From the cell containing the given text, extract its center point as [x, y] coordinate. 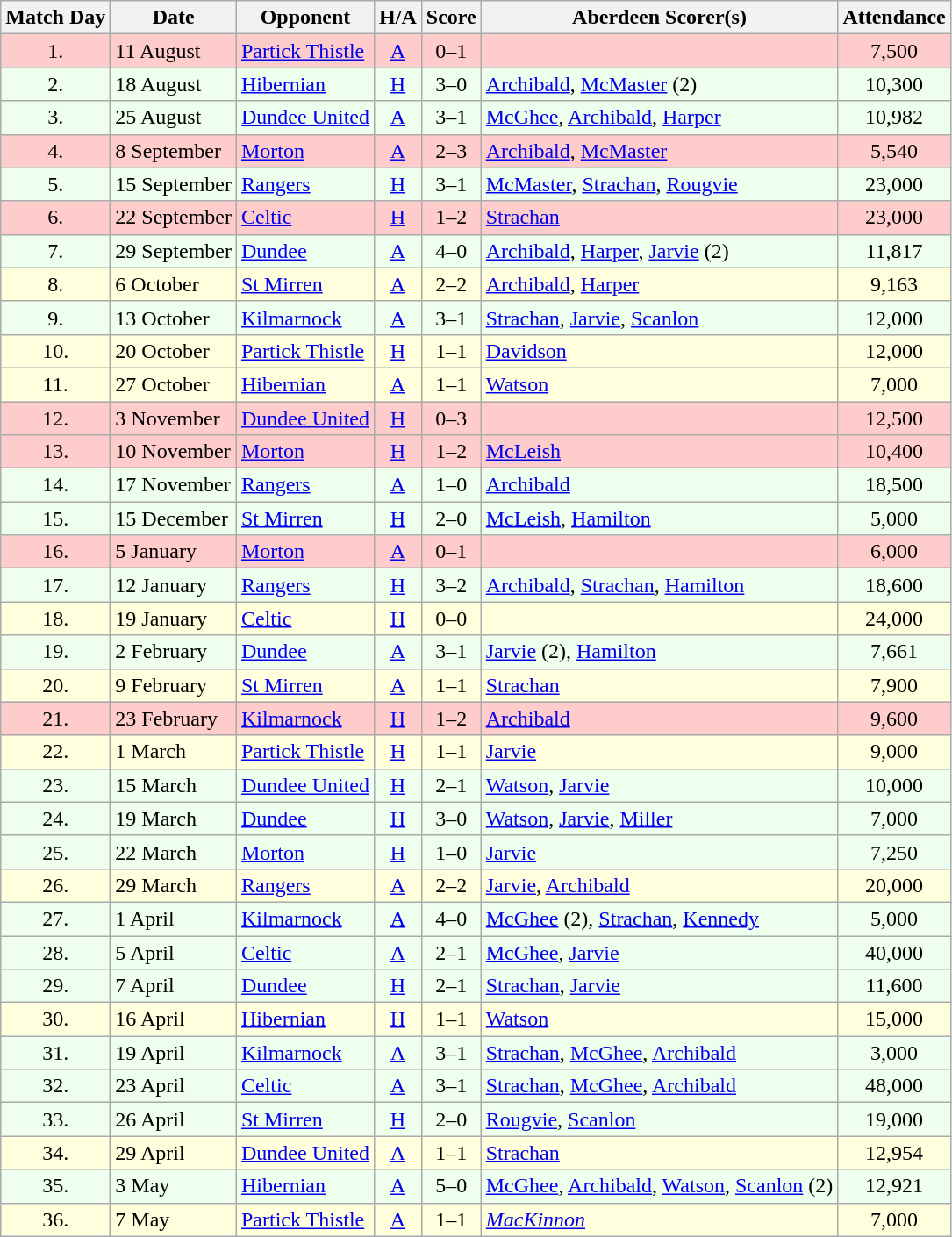
24,000 [894, 618]
10,300 [894, 84]
22 September [174, 218]
29 September [174, 251]
9,000 [894, 752]
19. [56, 652]
10,000 [894, 785]
12,500 [894, 418]
MacKinnon [660, 1219]
Date [174, 18]
Jarvie (2), Hamilton [660, 652]
17. [56, 585]
9 February [174, 685]
18 August [174, 84]
35. [56, 1186]
Archibald, Strachan, Hamilton [660, 585]
Archibald, Harper [660, 284]
6. [56, 218]
18,500 [894, 485]
7,661 [894, 652]
8. [56, 284]
24. [56, 819]
26. [56, 885]
28. [56, 952]
McGhee (2), Strachan, Kennedy [660, 919]
9,163 [894, 284]
23 April [174, 1086]
31. [56, 1053]
11 August [174, 51]
12. [56, 418]
16 April [174, 1019]
3 May [174, 1186]
13 October [174, 318]
11. [56, 384]
Davidson [660, 351]
2 February [174, 652]
23 February [174, 719]
Archibald, McMaster [660, 151]
48,000 [894, 1086]
12,954 [894, 1153]
33. [56, 1119]
0–0 [451, 618]
7,500 [894, 51]
11,817 [894, 251]
6 October [174, 284]
Archibald, Harper, Jarvie (2) [660, 251]
Watson, Jarvie [660, 785]
0–3 [451, 418]
Score [451, 18]
25 August [174, 118]
Jarvie, Archibald [660, 885]
5 January [174, 552]
13. [56, 452]
25. [56, 852]
Strachan, Jarvie [660, 986]
15 December [174, 518]
19 April [174, 1053]
3. [56, 118]
9,600 [894, 719]
21. [56, 719]
7,250 [894, 852]
22. [56, 752]
5–0 [451, 1186]
Rougvie, Scanlon [660, 1119]
15. [56, 518]
12,921 [894, 1186]
19 January [174, 618]
19 March [174, 819]
Strachan, Jarvie, Scanlon [660, 318]
McGhee, Archibald, Watson, Scanlon (2) [660, 1186]
Match Day [56, 18]
McGhee, Jarvie [660, 952]
H/A [398, 18]
29. [56, 986]
29 April [174, 1153]
1 March [174, 752]
17 November [174, 485]
Watson, Jarvie, Miller [660, 819]
29 March [174, 885]
19,000 [894, 1119]
Opponent [305, 18]
Aberdeen Scorer(s) [660, 18]
11,600 [894, 986]
4. [56, 151]
3,000 [894, 1053]
Attendance [894, 18]
23. [56, 785]
7,900 [894, 685]
36. [56, 1219]
2–3 [451, 151]
7. [56, 251]
6,000 [894, 552]
1 April [174, 919]
Archibald, McMaster (2) [660, 84]
16. [56, 552]
14. [56, 485]
McLeish, Hamilton [660, 518]
9. [56, 318]
3–2 [451, 585]
3 November [174, 418]
34. [56, 1153]
27 October [174, 384]
20. [56, 685]
10 November [174, 452]
22 March [174, 852]
2. [56, 84]
15 March [174, 785]
McGhee, Archibald, Harper [660, 118]
18. [56, 618]
10,400 [894, 452]
5 April [174, 952]
27. [56, 919]
7 May [174, 1219]
5,540 [894, 151]
15 September [174, 184]
40,000 [894, 952]
8 September [174, 151]
30. [56, 1019]
10,982 [894, 118]
McMaster, Strachan, Rougvie [660, 184]
20 October [174, 351]
McLeish [660, 452]
7 April [174, 986]
5. [56, 184]
12 January [174, 585]
26 April [174, 1119]
18,600 [894, 585]
1. [56, 51]
32. [56, 1086]
10. [56, 351]
15,000 [894, 1019]
20,000 [894, 885]
